Return the [X, Y] coordinate for the center point of the cell that contains the specified text.  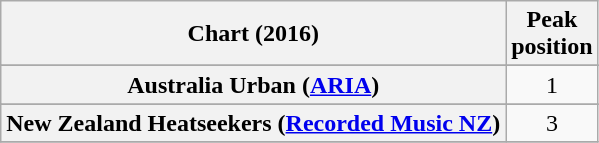
New Zealand Heatseekers (Recorded Music NZ) [254, 123]
Australia Urban (ARIA) [254, 85]
1 [552, 85]
Chart (2016) [254, 34]
Peakposition [552, 34]
3 [552, 123]
